Determine the (X, Y) coordinate at the center of the cell enclosing the given text.  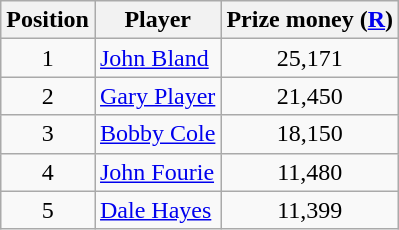
21,450 (310, 96)
5 (48, 210)
Gary Player (157, 96)
2 (48, 96)
11,480 (310, 172)
John Bland (157, 58)
Bobby Cole (157, 134)
3 (48, 134)
4 (48, 172)
18,150 (310, 134)
Position (48, 20)
11,399 (310, 210)
John Fourie (157, 172)
Prize money (R) (310, 20)
Player (157, 20)
25,171 (310, 58)
1 (48, 58)
Dale Hayes (157, 210)
